For the text-containing cell, return its midpoint in [X, Y] coordinate format. 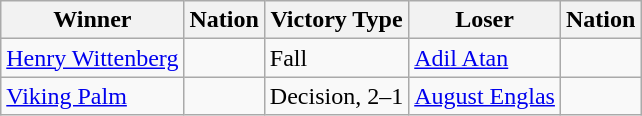
Viking Palm [92, 96]
Henry Wittenberg [92, 58]
Winner [92, 20]
Decision, 2–1 [336, 96]
Fall [336, 58]
Adil Atan [485, 58]
Victory Type [336, 20]
Loser [485, 20]
August Englas [485, 96]
